Output the [x, y] coordinate of the center of the cell containing the given text.  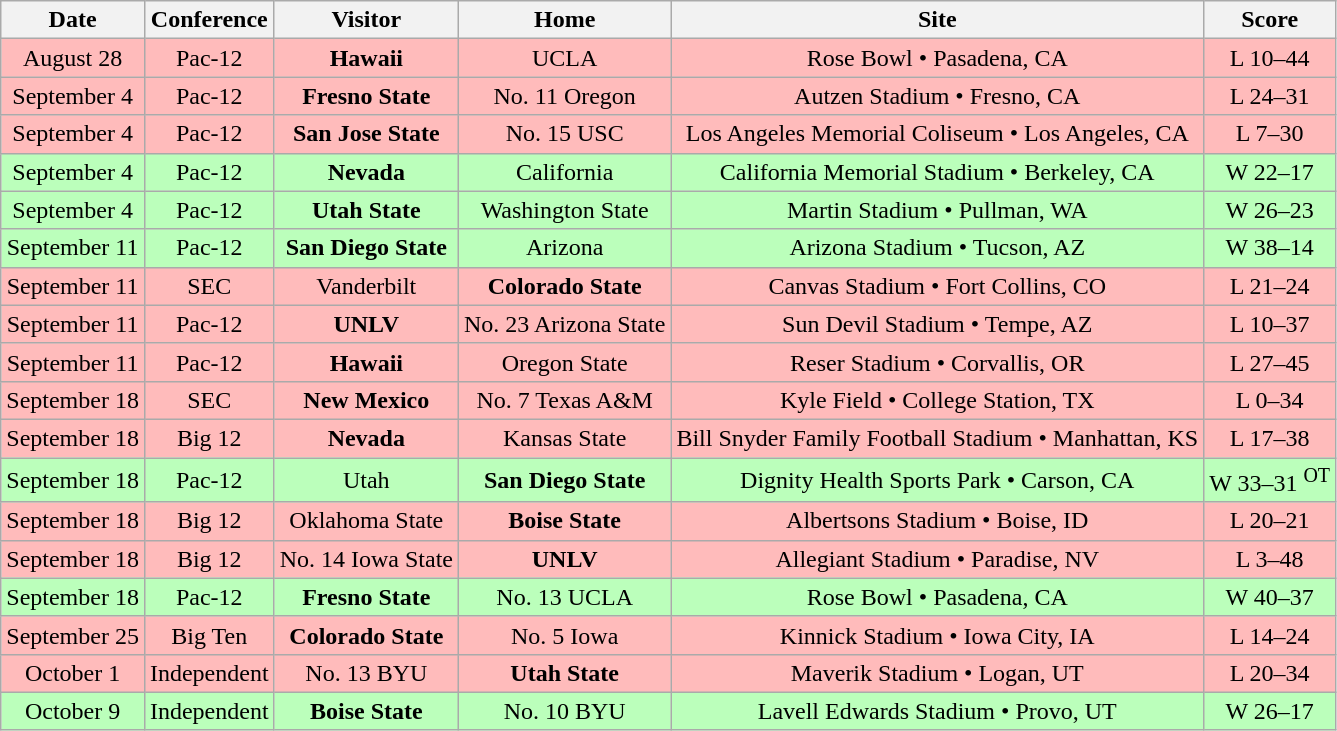
Washington State [564, 210]
Utah [366, 480]
Maverik Stadium • Logan, UT [938, 673]
Date [73, 20]
August 28 [73, 58]
W 40–37 [1270, 597]
San Jose State [366, 134]
W 33–31 OT [1270, 480]
October 9 [73, 711]
Reser Stadium • Corvallis, OR [938, 362]
No. 10 BYU [564, 711]
No. 7 Texas A&M [564, 400]
L 10–44 [1270, 58]
Conference [209, 20]
No. 13 UCLA [564, 597]
New Mexico [366, 400]
L 7–30 [1270, 134]
Arizona Stadium • Tucson, AZ [938, 248]
L 21–24 [1270, 286]
Autzen Stadium • Fresno, CA [938, 96]
No. 14 Iowa State [366, 559]
No. 15 USC [564, 134]
Kyle Field • College Station, TX [938, 400]
California [564, 172]
Lavell Edwards Stadium • Provo, UT [938, 711]
L 17–38 [1270, 438]
October 1 [73, 673]
No. 23 Arizona State [564, 324]
L 27–45 [1270, 362]
Los Angeles Memorial Coliseum • Los Angeles, CA [938, 134]
L 14–24 [1270, 635]
Vanderbilt [366, 286]
Albertsons Stadium • Boise, ID [938, 521]
W 22–17 [1270, 172]
Allegiant Stadium • Paradise, NV [938, 559]
Oregon State [564, 362]
Sun Devil Stadium • Tempe, AZ [938, 324]
Visitor [366, 20]
Home [564, 20]
No. 5 Iowa [564, 635]
Oklahoma State [366, 521]
No. 13 BYU [366, 673]
Martin Stadium • Pullman, WA [938, 210]
Bill Snyder Family Football Stadium • Manhattan, KS [938, 438]
L 0–34 [1270, 400]
Kansas State [564, 438]
W 26–23 [1270, 210]
L 20–34 [1270, 673]
L 20–21 [1270, 521]
Site [938, 20]
W 26–17 [1270, 711]
Kinnick Stadium • Iowa City, IA [938, 635]
Arizona [564, 248]
L 10–37 [1270, 324]
UCLA [564, 58]
Canvas Stadium • Fort Collins, CO [938, 286]
September 25 [73, 635]
California Memorial Stadium • Berkeley, CA [938, 172]
No. 11 Oregon [564, 96]
W 38–14 [1270, 248]
L 3–48 [1270, 559]
Big Ten [209, 635]
Dignity Health Sports Park • Carson, CA [938, 480]
Score [1270, 20]
L 24–31 [1270, 96]
